Return the [x, y] coordinate for the center point of the cell that contains the specified text.  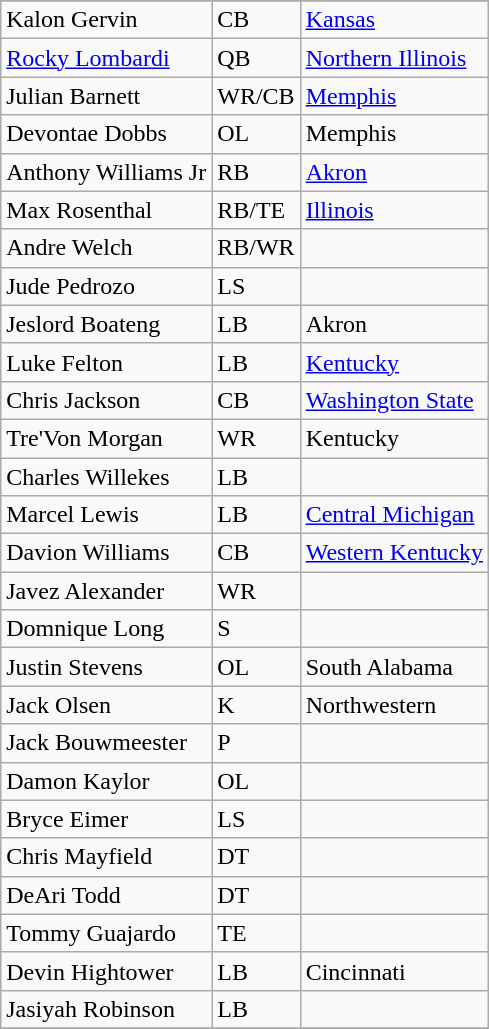
Jeslord Boateng [106, 324]
Luke Felton [106, 362]
WR/CB [256, 96]
Chris Jackson [106, 400]
Central Michigan [394, 515]
Kalon Gervin [106, 20]
Andre Welch [106, 248]
Northern Illinois [394, 58]
QB [256, 58]
Jack Bouwmeester [106, 743]
RB [256, 172]
Anthony Williams Jr [106, 172]
S [256, 629]
K [256, 705]
P [256, 743]
Bryce Eimer [106, 819]
Javez Alexander [106, 591]
Western Kentucky [394, 553]
South Alabama [394, 667]
Northwestern [394, 705]
Max Rosenthal [106, 210]
Charles Willekes [106, 477]
Devontae Dobbs [106, 134]
Julian Barnett [106, 96]
Domnique Long [106, 629]
Illinois [394, 210]
Cincinnati [394, 971]
Jasiyah Robinson [106, 1009]
Marcel Lewis [106, 515]
Tommy Guajardo [106, 933]
DeAri Todd [106, 895]
Davion Williams [106, 553]
Washington State [394, 400]
Chris Mayfield [106, 857]
Kansas [394, 20]
Justin Stevens [106, 667]
Tre'Von Morgan [106, 438]
TE [256, 933]
RB/WR [256, 248]
Devin Hightower [106, 971]
Damon Kaylor [106, 781]
Jack Olsen [106, 705]
Jude Pedrozo [106, 286]
Rocky Lombardi [106, 58]
RB/TE [256, 210]
